Output the [x, y] coordinate of the center of the cell containing the given text.  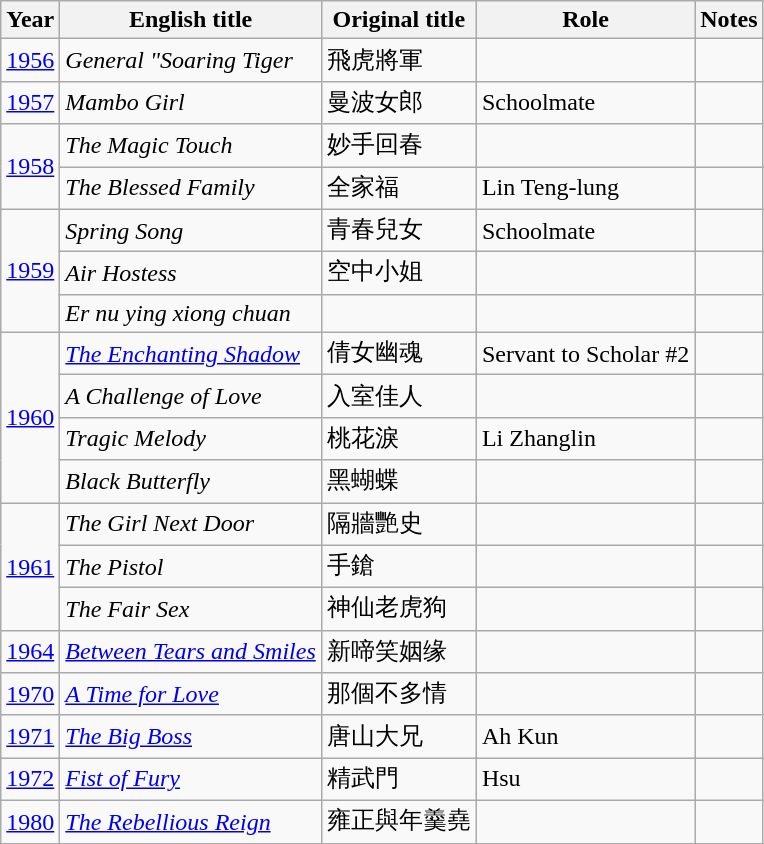
English title [190, 20]
Notes [729, 20]
黑蝴蝶 [398, 482]
雍正與年羹堯 [398, 822]
Black Butterfly [190, 482]
The Big Boss [190, 736]
空中小姐 [398, 274]
精武門 [398, 780]
Spring Song [190, 230]
A Time for Love [190, 694]
Original title [398, 20]
入室佳人 [398, 396]
Li Zhanglin [585, 438]
1964 [30, 652]
1960 [30, 417]
The Fair Sex [190, 610]
1971 [30, 736]
General "Soaring Tiger [190, 60]
曼波女郎 [398, 102]
唐山大兄 [398, 736]
The Rebellious Reign [190, 822]
倩女幽魂 [398, 354]
1980 [30, 822]
那個不多情 [398, 694]
全家福 [398, 188]
1961 [30, 566]
Fist of Fury [190, 780]
1972 [30, 780]
飛虎將軍 [398, 60]
Air Hostess [190, 274]
手鎗 [398, 566]
隔牆艷史 [398, 524]
1957 [30, 102]
Between Tears and Smiles [190, 652]
The Magic Touch [190, 146]
青春兒女 [398, 230]
Year [30, 20]
1958 [30, 166]
The Pistol [190, 566]
1970 [30, 694]
Er nu ying xiong chuan [190, 313]
Servant to Scholar #2 [585, 354]
Hsu [585, 780]
A Challenge of Love [190, 396]
1959 [30, 270]
Mambo Girl [190, 102]
新啼笑姻缘 [398, 652]
Ah Kun [585, 736]
The Enchanting Shadow [190, 354]
Tragic Melody [190, 438]
The Blessed Family [190, 188]
Lin Teng-lung [585, 188]
The Girl Next Door [190, 524]
神仙老虎狗 [398, 610]
妙手回春 [398, 146]
1956 [30, 60]
桃花淚 [398, 438]
Role [585, 20]
